Extract the (X, Y) coordinate from the center of the cell holding the provided text.  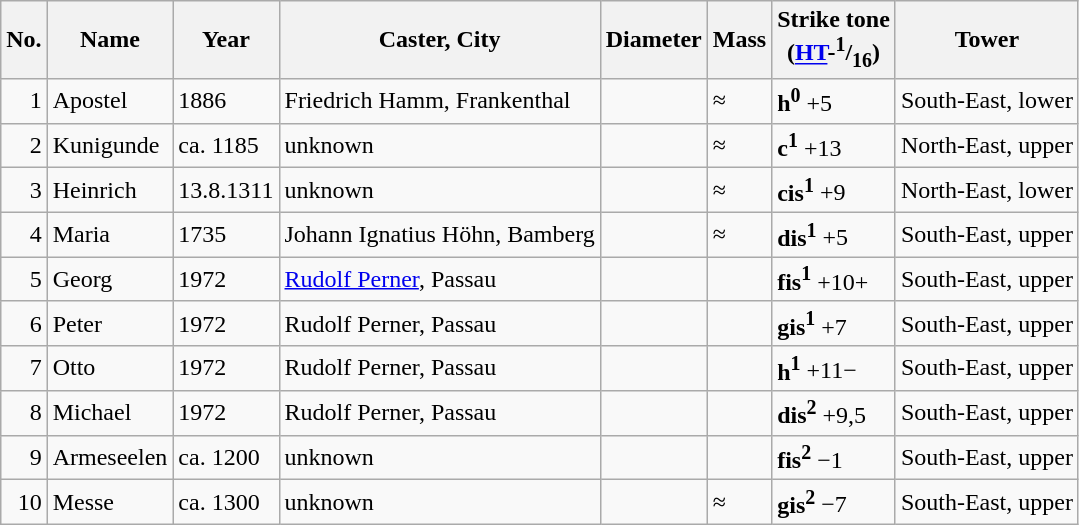
3 (24, 190)
dis1 +5 (834, 234)
Armeseelen (110, 458)
h1 +11− (834, 368)
Peter (110, 324)
13.8.1311 (226, 190)
10 (24, 502)
Mass (739, 40)
Johann Ignatius Höhn, Bamberg (440, 234)
Friedrich Hamm, Frankenthal (440, 102)
9 (24, 458)
5 (24, 280)
1735 (226, 234)
ca. 1200 (226, 458)
Otto (110, 368)
8 (24, 412)
Name (110, 40)
Heinrich (110, 190)
Kunigunde (110, 146)
2 (24, 146)
ca. 1300 (226, 502)
North-East, upper (986, 146)
Maria (110, 234)
South-East, lower (986, 102)
gis1 +7 (834, 324)
Strike tone(HT-1/16) (834, 40)
h0 +5 (834, 102)
6 (24, 324)
Caster, City (440, 40)
Messe (110, 502)
Georg (110, 280)
Year (226, 40)
dis2 +9,5 (834, 412)
Michael (110, 412)
Tower (986, 40)
gis2 −7 (834, 502)
fis1 +10+ (834, 280)
1886 (226, 102)
4 (24, 234)
fis2 −1 (834, 458)
ca. 1185 (226, 146)
cis1 +9 (834, 190)
c1 +13 (834, 146)
No. (24, 40)
Apostel (110, 102)
North-East, lower (986, 190)
1 (24, 102)
Diameter (654, 40)
7 (24, 368)
